Scan for the cell matching the given text and deliver its [X, Y] coordinate at center. 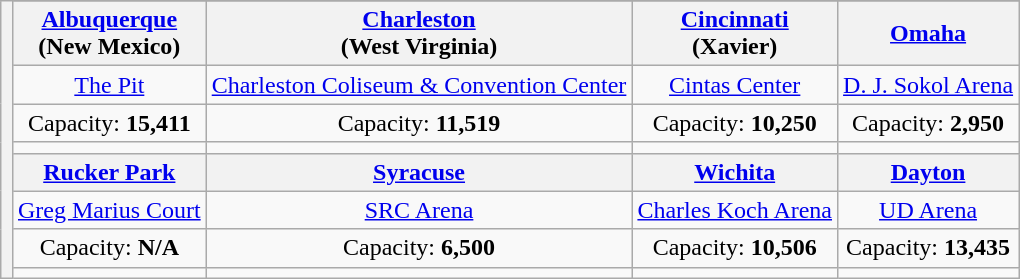
Capacity: 10,506 [735, 248]
Wichita [735, 172]
Cincinnati(Xavier) [735, 34]
Dayton [928, 172]
SRC Arena [419, 210]
Capacity: 11,519 [419, 123]
Capacity: 6,500 [419, 248]
Capacity: 13,435 [928, 248]
Rucker Park [109, 172]
Charleston(West Virginia) [419, 34]
Cintas Center [735, 85]
Omaha [928, 34]
Syracuse [419, 172]
Capacity: N/A [109, 248]
Capacity: 15,411 [109, 123]
Albuquerque(New Mexico) [109, 34]
D. J. Sokol Arena [928, 85]
Greg Marius Court [109, 210]
Capacity: 2,950 [928, 123]
Capacity: 10,250 [735, 123]
Charles Koch Arena [735, 210]
UD Arena [928, 210]
The Pit [109, 85]
Charleston Coliseum & Convention Center [419, 85]
